Identify which cell holds the provided text, then report its (x, y) central coordinate. 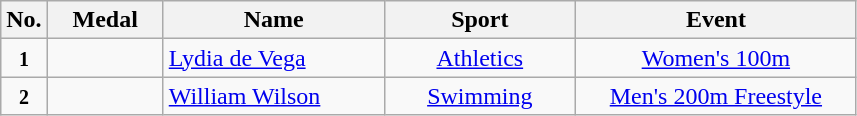
1 (24, 58)
Lydia de Vega (274, 58)
Name (274, 20)
Men's 200m Freestyle (716, 96)
Sport (480, 20)
Women's 100m (716, 58)
Medal (105, 20)
No. (24, 20)
Event (716, 20)
2 (24, 96)
Athletics (480, 58)
William Wilson (274, 96)
Swimming (480, 96)
